Locate the cell with the specified text and output its (X, Y) center coordinate. 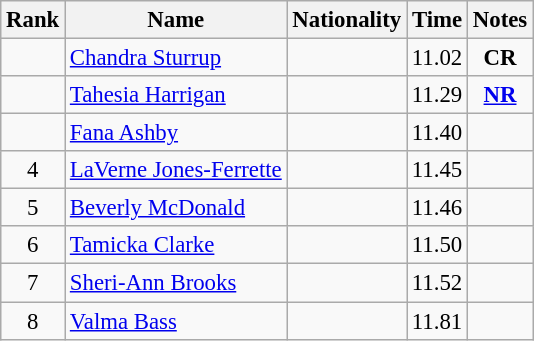
11.81 (436, 321)
7 (33, 283)
Chandra Sturrup (176, 58)
6 (33, 245)
Time (436, 20)
5 (33, 208)
4 (33, 170)
Fana Ashby (176, 133)
Name (176, 20)
11.40 (436, 133)
Beverly McDonald (176, 208)
11.02 (436, 58)
8 (33, 321)
Tahesia Harrigan (176, 95)
Nationality (346, 20)
11.52 (436, 283)
CR (500, 58)
11.46 (436, 208)
11.50 (436, 245)
LaVerne Jones-Ferrette (176, 170)
Sheri-Ann Brooks (176, 283)
Valma Bass (176, 321)
11.29 (436, 95)
11.45 (436, 170)
Notes (500, 20)
NR (500, 95)
Rank (33, 20)
Tamicka Clarke (176, 245)
